Provide the (x, y) coordinate of the cell's center where the given text is located.  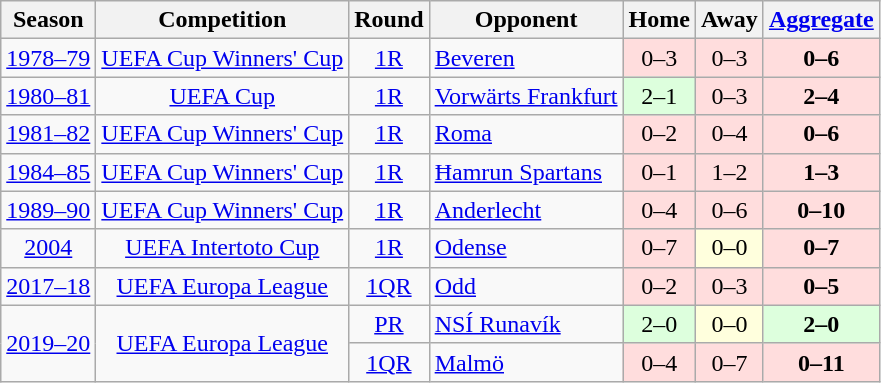
0–11 (821, 362)
Away (729, 20)
Home (659, 20)
0–5 (821, 286)
Anderlecht (526, 210)
Opponent (526, 20)
Vorwärts Frankfurt (526, 96)
1978–79 (48, 58)
NSÍ Runavík (526, 324)
2–4 (821, 96)
1980–81 (48, 96)
Season (48, 20)
Odd (526, 286)
Beveren (526, 58)
2019–20 (48, 343)
1–3 (821, 172)
1989–90 (48, 210)
1–2 (729, 172)
Malmö (526, 362)
0–1 (659, 172)
0–10 (821, 210)
Aggregate (821, 20)
PR (389, 324)
2–1 (659, 96)
Competition (222, 20)
Roma (526, 134)
1984–85 (48, 172)
2017–18 (48, 286)
UEFA Intertoto Cup (222, 248)
UEFA Cup (222, 96)
Ħamrun Spartans (526, 172)
Odense (526, 248)
1981–82 (48, 134)
2004 (48, 248)
Round (389, 20)
